Output the [x, y] coordinate of the center of the cell containing the given text.  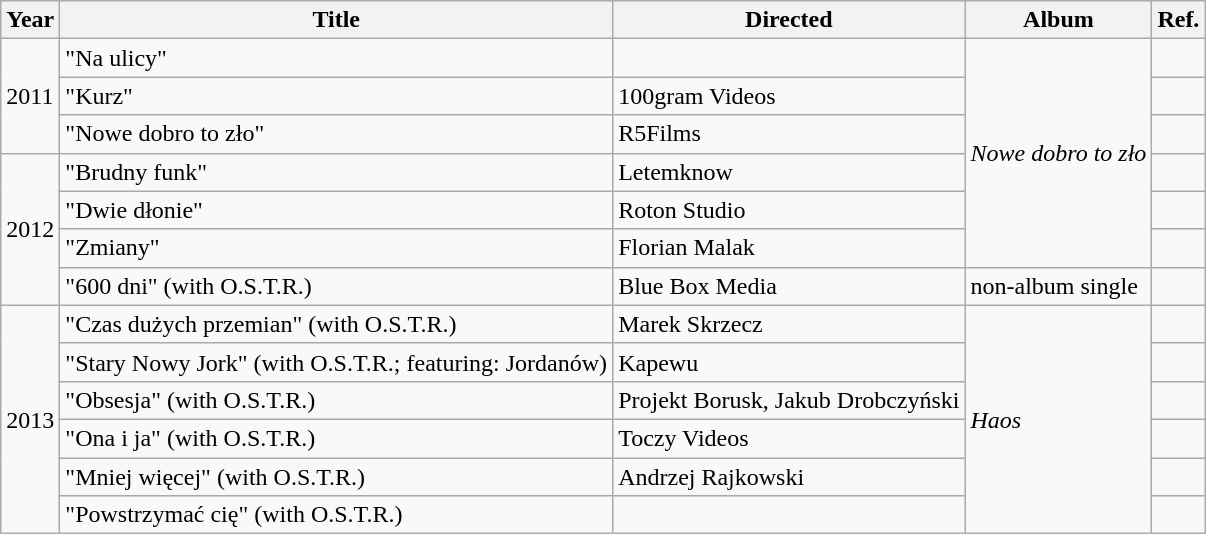
Projekt Borusk, Jakub Drobczyński [789, 400]
Directed [789, 20]
100gram Videos [789, 96]
Year [30, 20]
"Na ulicy" [336, 58]
"Mniej więcej" (with O.S.T.R.) [336, 477]
Ref. [1178, 20]
"Zmiany" [336, 248]
Roton Studio [789, 210]
"Czas dużych przemian" (with O.S.T.R.) [336, 324]
"Stary Nowy Jork" (with O.S.T.R.; featuring: Jordanów) [336, 362]
"Kurz" [336, 96]
Blue Box Media [789, 286]
2011 [30, 96]
Marek Skrzecz [789, 324]
Haos [1058, 419]
"Obsesja" (with O.S.T.R.) [336, 400]
Andrzej Rajkowski [789, 477]
R5Films [789, 134]
2013 [30, 419]
"Powstrzymać cię" (with O.S.T.R.) [336, 515]
Toczy Videos [789, 438]
"Brudny funk" [336, 172]
non-album single [1058, 286]
Title [336, 20]
Florian Malak [789, 248]
"Dwie dłonie" [336, 210]
Album [1058, 20]
"Ona i ja" (with O.S.T.R.) [336, 438]
2012 [30, 229]
Nowe dobro to zło [1058, 153]
Kapewu [789, 362]
"Nowe dobro to zło" [336, 134]
Letemknow [789, 172]
"600 dni" (with O.S.T.R.) [336, 286]
